From the cell containing the given text, extract its center point as (X, Y) coordinate. 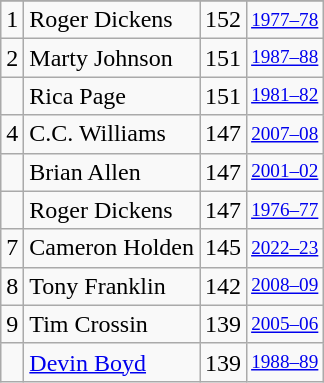
152 (224, 20)
2005–06 (285, 324)
1987–88 (285, 58)
1981–82 (285, 96)
Marty Johnson (112, 58)
1976–77 (285, 210)
2007–08 (285, 134)
Devin Boyd (112, 362)
2022–23 (285, 248)
Tony Franklin (112, 286)
C.C. Williams (112, 134)
4 (12, 134)
2001–02 (285, 172)
2 (12, 58)
8 (12, 286)
142 (224, 286)
Brian Allen (112, 172)
Tim Crossin (112, 324)
2008–09 (285, 286)
Rica Page (112, 96)
1988–89 (285, 362)
Cameron Holden (112, 248)
1 (12, 20)
9 (12, 324)
145 (224, 248)
7 (12, 248)
1977–78 (285, 20)
